For the text-containing cell, return its midpoint in (x, y) coordinate format. 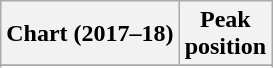
Peakposition (225, 34)
Chart (2017–18) (90, 34)
